Determine the (X, Y) coordinate at the center of the cell enclosing the given text.  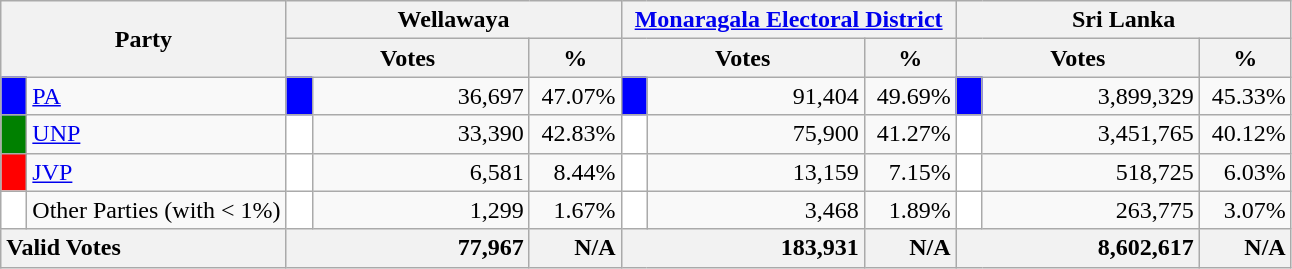
45.33% (1245, 96)
Valid Votes (144, 248)
UNP (156, 134)
Other Parties (with < 1%) (156, 210)
6.03% (1245, 172)
Party (144, 39)
3,451,765 (1090, 134)
75,900 (756, 134)
8.44% (575, 172)
8,602,617 (1078, 248)
77,967 (408, 248)
13,159 (756, 172)
JVP (156, 172)
42.83% (575, 134)
33,390 (420, 134)
PA (156, 96)
Sri Lanka (1124, 20)
183,931 (742, 248)
91,404 (756, 96)
263,775 (1090, 210)
7.15% (910, 172)
41.27% (910, 134)
3,899,329 (1090, 96)
3.07% (1245, 210)
47.07% (575, 96)
6,581 (420, 172)
Wellawaya (454, 20)
49.69% (910, 96)
40.12% (1245, 134)
3,468 (756, 210)
1.89% (910, 210)
36,697 (420, 96)
Monaragala Electoral District (788, 20)
1,299 (420, 210)
518,725 (1090, 172)
1.67% (575, 210)
